Determine the [X, Y] coordinate at the center of the cell enclosing the given text.  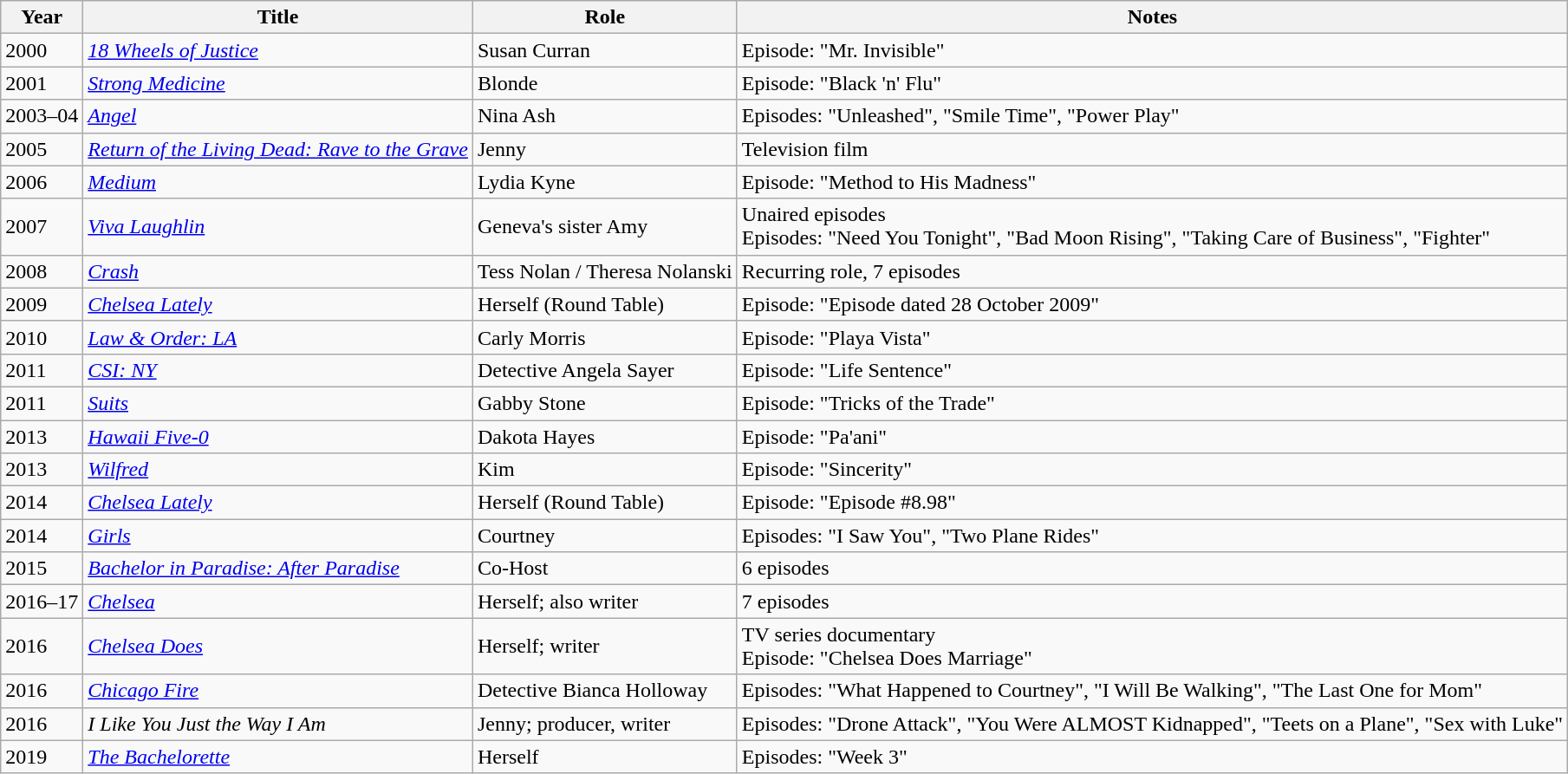
2015 [42, 569]
Gabby Stone [605, 403]
Episodes: "What Happened to Courtney", "I Will Be Walking", "The Last One for Mom" [1152, 691]
Episode: "Black 'n' Flu" [1152, 83]
2005 [42, 149]
Notes [1152, 17]
Nina Ash [605, 116]
Geneva's sister Amy [605, 227]
Jenny [605, 149]
TV series documentaryEpisode: "Chelsea Does Marriage" [1152, 647]
7 episodes [1152, 602]
2000 [42, 50]
Kim [605, 470]
6 episodes [1152, 569]
Herself; also writer [605, 602]
Episodes: "Unleashed", "Smile Time", "Power Play" [1152, 116]
Herself [605, 757]
CSI: NY [278, 370]
Title [278, 17]
Viva Laughlin [278, 227]
Dakota Hayes [605, 436]
Medium [278, 182]
Episode: "Mr. Invisible" [1152, 50]
Strong Medicine [278, 83]
2016–17 [42, 602]
Angel [278, 116]
2010 [42, 337]
Detective Bianca Holloway [605, 691]
Law & Order: LA [278, 337]
Episode: "Method to His Madness" [1152, 182]
Episodes: "I Saw You", "Two Plane Rides" [1152, 536]
Episode: "Episode #8.98" [1152, 503]
Suits [278, 403]
I Like You Just the Way I Am [278, 724]
Detective Angela Sayer [605, 370]
Jenny; producer, writer [605, 724]
Return of the Living Dead: Rave to the Grave [278, 149]
Courtney [605, 536]
The Bachelorette [278, 757]
Lydia Kyne [605, 182]
Girls [278, 536]
18 Wheels of Justice [278, 50]
Episode: "Playa Vista" [1152, 337]
Television film [1152, 149]
2019 [42, 757]
Role [605, 17]
Episode: "Episode dated 28 October 2009" [1152, 304]
Co-Host [605, 569]
2008 [42, 271]
Unaired episodesEpisodes: "Need You Tonight", "Bad Moon Rising", "Taking Care of Business", "Fighter" [1152, 227]
2003–04 [42, 116]
Year [42, 17]
2006 [42, 182]
Chelsea Does [278, 647]
2009 [42, 304]
Episodes: "Drone Attack", "You Were ALMOST Kidnapped", "Teets on a Plane", "Sex with Luke" [1152, 724]
Chelsea [278, 602]
Wilfred [278, 470]
Recurring role, 7 episodes [1152, 271]
Hawaii Five-0 [278, 436]
Bachelor in Paradise: After Paradise [278, 569]
Susan Curran [605, 50]
2007 [42, 227]
Crash [278, 271]
Episode: "Sincerity" [1152, 470]
2001 [42, 83]
Episodes: "Week 3" [1152, 757]
Tess Nolan / Theresa Nolanski [605, 271]
Episode: "Tricks of the Trade" [1152, 403]
Episode: "Life Sentence" [1152, 370]
Carly Morris [605, 337]
Herself; writer [605, 647]
Chicago Fire [278, 691]
Blonde [605, 83]
Episode: "Pa'ani" [1152, 436]
